Capture the cell that displays the provided text and extract its (x, y) central coordinate. 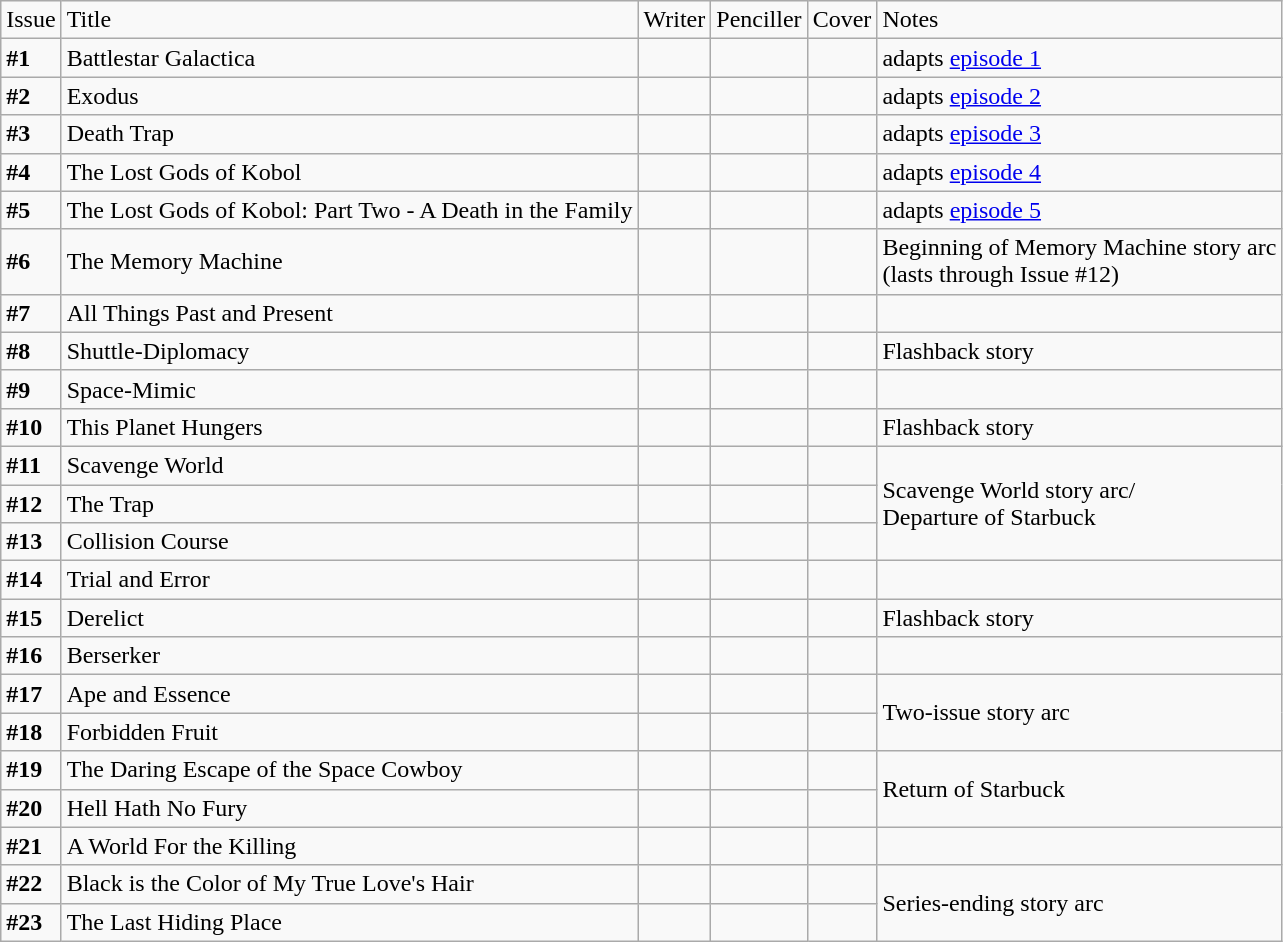
#12 (31, 503)
#11 (31, 465)
Beginning of Memory Machine story arc(lasts through Issue #12) (1080, 262)
The Memory Machine (350, 262)
Scavenge World story arc/Departure of Starbuck (1080, 503)
The Last Hiding Place (350, 922)
adapts episode 2 (1080, 96)
Return of Starbuck (1080, 789)
Hell Hath No Fury (350, 808)
adapts episode 5 (1080, 210)
Forbidden Fruit (350, 732)
#17 (31, 694)
#22 (31, 884)
Two-issue story arc (1080, 713)
The Lost Gods of Kobol: Part Two - A Death in the Family (350, 210)
Death Trap (350, 134)
#7 (31, 313)
Shuttle-Diplomacy (350, 351)
#9 (31, 389)
The Daring Escape of the Space Cowboy (350, 770)
#10 (31, 427)
#16 (31, 656)
#15 (31, 618)
Collision Course (350, 542)
#18 (31, 732)
Exodus (350, 96)
#6 (31, 262)
Berserker (350, 656)
#2 (31, 96)
The Lost Gods of Kobol (350, 172)
Trial and Error (350, 580)
#1 (31, 58)
#19 (31, 770)
All Things Past and Present (350, 313)
#3 (31, 134)
Notes (1080, 20)
#5 (31, 210)
Battlestar Galactica (350, 58)
#21 (31, 846)
Issue (31, 20)
#20 (31, 808)
Writer (674, 20)
The Trap (350, 503)
Scavenge World (350, 465)
adapts episode 4 (1080, 172)
Black is the Color of My True Love's Hair (350, 884)
Title (350, 20)
Series-ending story arc (1080, 903)
Cover (842, 20)
#23 (31, 922)
Derelict (350, 618)
Ape and Essence (350, 694)
#13 (31, 542)
#14 (31, 580)
adapts episode 1 (1080, 58)
A World For the Killing (350, 846)
Penciller (759, 20)
This Planet Hungers (350, 427)
#8 (31, 351)
#4 (31, 172)
adapts episode 3 (1080, 134)
Space-Mimic (350, 389)
